Find where the given text appears and provide that cell's center as (x, y) coordinate. 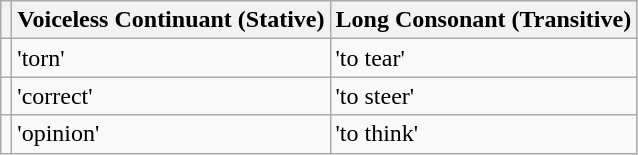
'torn' (171, 58)
Voiceless Continuant (Stative) (171, 20)
Long Consonant (Transitive) (484, 20)
'correct' (171, 96)
'to steer' (484, 96)
'to tear' (484, 58)
'to think' (484, 134)
'opinion' (171, 134)
